Locate the cell with the specified text and output its (x, y) center coordinate. 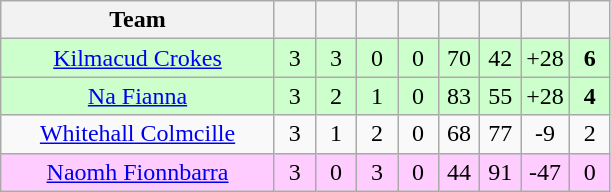
68 (460, 134)
-9 (546, 134)
-47 (546, 172)
Na Fianna (138, 96)
4 (590, 96)
83 (460, 96)
44 (460, 172)
Whitehall Colmcille (138, 134)
Naomh Fionnbarra (138, 172)
77 (500, 134)
55 (500, 96)
Team (138, 20)
91 (500, 172)
42 (500, 58)
6 (590, 58)
70 (460, 58)
Kilmacud Crokes (138, 58)
